Return [X, Y] of the center of cell containing provided text 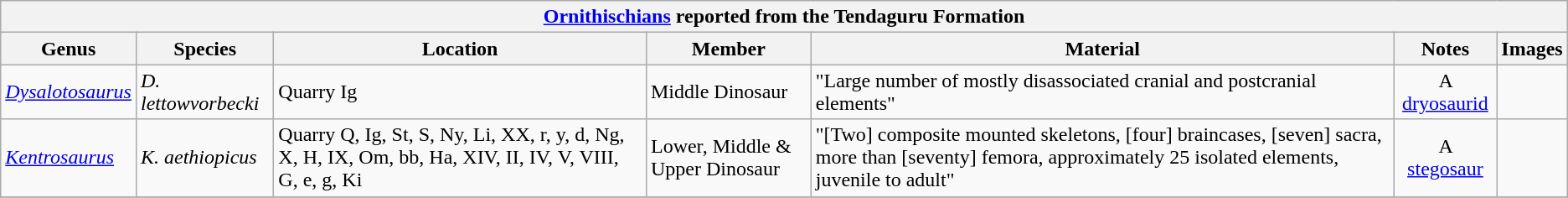
Lower, Middle & Upper Dinosaur [729, 158]
Images [1532, 49]
Location [461, 49]
A dryosaurid [1446, 92]
D. lettowvorbecki [204, 92]
A stegosaur [1446, 158]
Ornithischians reported from the Tendaguru Formation [784, 17]
Genus [69, 49]
Quarry Ig [461, 92]
Member [729, 49]
Material [1102, 49]
Middle Dinosaur [729, 92]
K. aethiopicus [204, 158]
Quarry Q, Ig, St, S, Ny, Li, XX, r, y, d, Ng, X, H, IX, Om, bb, Ha, XIV, II, IV, V, VIII, G, e, g, Ki [461, 158]
"Large number of mostly disassociated cranial and postcranial elements" [1102, 92]
Species [204, 49]
Dysalotosaurus [69, 92]
Kentrosaurus [69, 158]
Notes [1446, 49]
